Search for the cell housing the specified text and yield its (x, y) center coordinate. 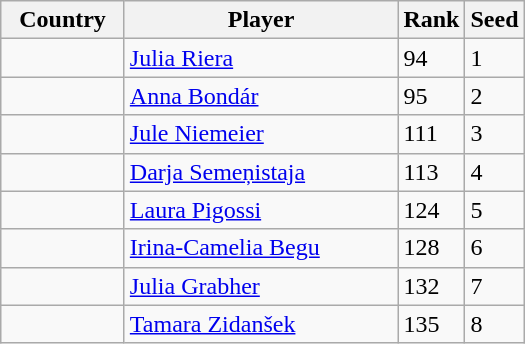
Country (63, 20)
4 (494, 172)
94 (432, 58)
111 (432, 134)
5 (494, 210)
Player (261, 20)
Darja Semeņistaja (261, 172)
128 (432, 248)
Julia Riera (261, 58)
7 (494, 286)
113 (432, 172)
Rank (432, 20)
Jule Niemeier (261, 134)
3 (494, 134)
Irina-Camelia Begu (261, 248)
Julia Grabher (261, 286)
95 (432, 96)
132 (432, 286)
124 (432, 210)
1 (494, 58)
Seed (494, 20)
Laura Pigossi (261, 210)
Tamara Zidanšek (261, 324)
6 (494, 248)
2 (494, 96)
8 (494, 324)
Anna Bondár (261, 96)
135 (432, 324)
